Extract the [X, Y] coordinate from the center of the cell holding the provided text.  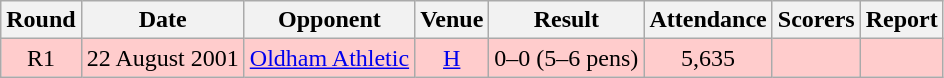
H [452, 58]
R1 [41, 58]
Report [902, 20]
22 August 2001 [162, 58]
Round [41, 20]
5,635 [708, 58]
Venue [452, 20]
0–0 (5–6 pens) [566, 58]
Oldham Athletic [329, 58]
Opponent [329, 20]
Result [566, 20]
Date [162, 20]
Scorers [816, 20]
Attendance [708, 20]
